Find where the given text appears and provide that cell's center as [x, y] coordinate. 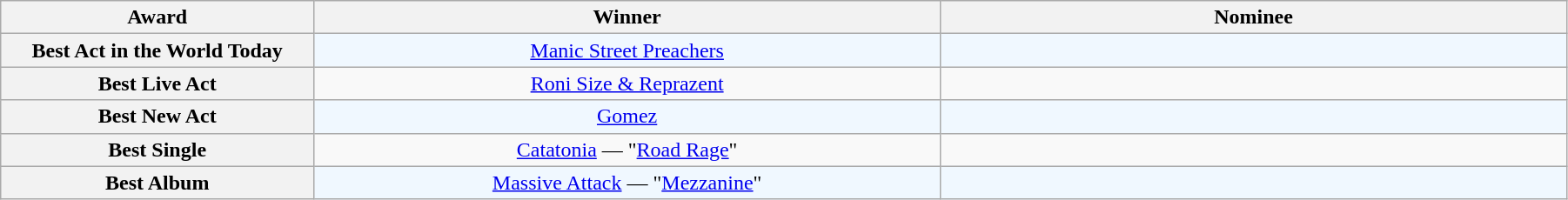
Manic Street Preachers [627, 50]
Best Album [157, 183]
Roni Size & Reprazent [627, 83]
Best Act in the World Today [157, 50]
Gomez [627, 117]
Catatonia — "Road Rage" [627, 150]
Winner [627, 17]
Best Live Act [157, 83]
Best New Act [157, 117]
Best Single [157, 150]
Massive Attack — "Mezzanine" [627, 183]
Nominee [1254, 17]
Award [157, 17]
